Output the (X, Y) coordinate of the center of the cell containing the given text.  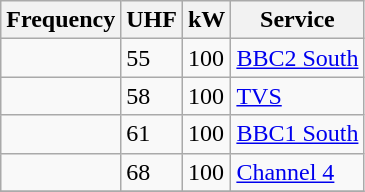
BBC1 South (298, 134)
58 (152, 96)
55 (152, 58)
68 (152, 172)
BBC2 South (298, 58)
Channel 4 (298, 172)
Service (298, 20)
UHF (152, 20)
61 (152, 134)
TVS (298, 96)
Frequency (61, 20)
kW (206, 20)
